Determine the (x, y) coordinate at the center of the cell enclosing the given text.  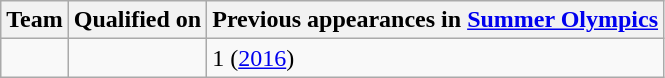
Qualified on (137, 20)
Previous appearances in Summer Olympics (436, 20)
1 (2016) (436, 58)
Team (35, 20)
